Capture the cell that displays the provided text and extract its [x, y] central coordinate. 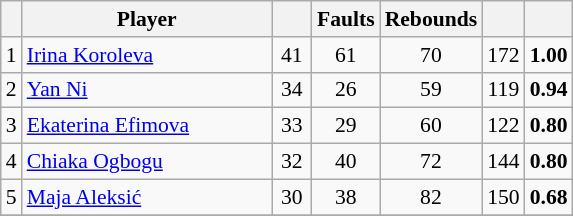
34 [292, 90]
61 [346, 55]
Faults [346, 19]
32 [292, 162]
Yan Ni [147, 90]
41 [292, 55]
172 [504, 55]
Player [147, 19]
82 [432, 197]
59 [432, 90]
38 [346, 197]
Rebounds [432, 19]
3 [12, 126]
2 [12, 90]
Chiaka Ogbogu [147, 162]
0.94 [549, 90]
1.00 [549, 55]
119 [504, 90]
26 [346, 90]
150 [504, 197]
5 [12, 197]
144 [504, 162]
Irina Koroleva [147, 55]
70 [432, 55]
33 [292, 126]
72 [432, 162]
30 [292, 197]
60 [432, 126]
1 [12, 55]
29 [346, 126]
122 [504, 126]
0.68 [549, 197]
Ekaterina Efimova [147, 126]
Maja Aleksić [147, 197]
40 [346, 162]
4 [12, 162]
